Output the [x, y] coordinate of the center of the cell containing the given text.  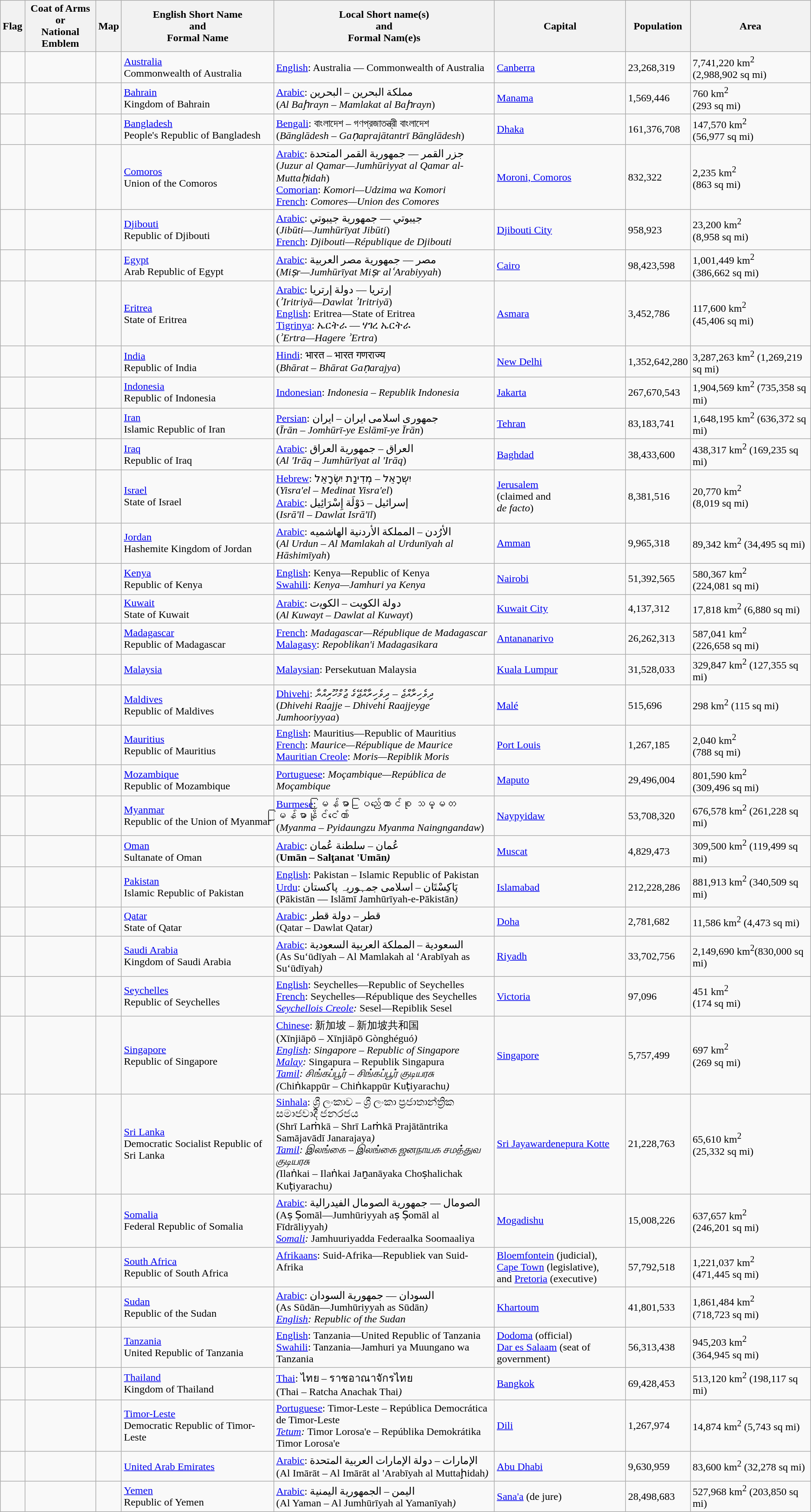
697 km2(269 sq mi) [750, 1055]
451 km2(174 sq mi) [750, 996]
Victoria [560, 996]
Dili [560, 1425]
Arabic: إرتريا — دولة إرتريا(ʾIritriyā—Dawlat ʾIritriyā)English: Eritrea—State of EritreaTigrinya: ኤርትራ — ሃገረ ኤርትራ(ʾErtra—Hagere ʾErtra) [384, 313]
Arabic: الصومال — جمهورية الصومال الفيدرالية(Aṣ Ṣomāl—Jumhūriyyah aṣ Ṣomāl al Fīdrāliyyah)Somali: Jamhuuriyadda Federaalka Soomaaliya [384, 1221]
Arabic: دولة الكويت – اﻟﻜﻮﻳت(Al Kuwayt – Dawlat al Kuwayt) [384, 609]
Islamabad [560, 887]
267,670,543 [658, 393]
Area [750, 26]
Timor-LesteDemocratic Republic of Timor-Leste [198, 1425]
United Arab Emirates [198, 1466]
Khartoum [560, 1307]
DjiboutiRepublic of Djibouti [198, 230]
Arabic: قطر – دولة قطر(Qatar – Dawlat Qatar) [384, 921]
Arabic: مملكة البحرين – البحرين(Al Baḩrayn – Mamlakat al Baḩrayn) [384, 98]
28,498,683 [658, 1496]
21,228,763 [658, 1144]
MauritiusRepublic of Mauritius [198, 745]
3,287,263 km2 (1,269,219 sq mi) [750, 362]
Arabic: السودان — جمهورية السودان(As Sūdān—Jumhūriyyah as Sūdān)English: Republic of the Sudan [384, 1307]
Kuala Lumpur [560, 670]
Manama [560, 98]
1,904,569 km2 (735,358 sq mi) [750, 393]
51,392,565 [658, 579]
29,496,004 [658, 780]
BahrainKingdom of Bahrain [198, 98]
English: Australia — Commonwealth of Australia [384, 68]
Asmara [560, 313]
1,569,446 [658, 98]
Burmese: မြန်မာ – ပြည်ထောင်စု သမ္မတ မြန်မာနိုင်ငံတော်(Myanma – Pyidaungzu Myanma Naingngandaw) [384, 816]
Coat of Armsor National Emblem [60, 26]
Jakarta [560, 393]
Nairobi [560, 579]
Afrikaans: Suid-Afrika—Republiek van Suid-Afrika [384, 1267]
438,317 km2 (169,235 sq mi) [750, 455]
637,657 km2(246,201 sq mi) [750, 1221]
MyanmarRepublic of the Union of Myanmar [198, 816]
Antananarivo [560, 639]
IndiaRepublic of India [198, 362]
309,500 km2 (119,499 sq mi) [750, 851]
Sana'a (de jure) [560, 1496]
801,590 km2(309,496 sq mi) [750, 780]
1,267,185 [658, 745]
IranIslamic Republic of Iran [198, 423]
Malaysian: Persekutuan Malaysia [384, 670]
Capital [560, 26]
147,570 km2(56,977 sq mi) [750, 129]
945,203 km2(364,945 sq mi) [750, 1347]
832,322 [658, 177]
Bloemfontein (judicial),Cape Town (legislative),and Pretoria (executive) [560, 1267]
2,235 km2(863 sq mi) [750, 177]
Indonesian: Indonesia – Republik Indonesia [384, 393]
AustraliaCommonwealth of Australia [198, 68]
IraqRepublic of Iraq [198, 455]
Kuwait City [560, 609]
8,381,516 [658, 496]
Hebrew: יִשְרָאֵל – מְדִינַת יִשְׂרָאֵל(Yisra'el – Medinat Yisra'el)Arabic: إسرائيل – دَوْلَة إِسْرَائِيل(Isrā'īl – Dawlat Isrā'īl) [384, 496]
Moroni, Comoros [560, 177]
1,861,484 km2(718,723 sq mi) [750, 1307]
Arabic: اﻷرُدن – المملكة الأردنية الهاشميه(Al Urdun – Al Mamlakah al Urdunīyah al Hāshimīyah) [384, 543]
MaldivesRepublic of Maldives [198, 705]
EritreaState of Eritrea [198, 313]
SeychellesRepublic of Seychelles [198, 996]
Sri LankaDemocratic Socialist Republic of Sri Lanka [198, 1144]
760 km2(293 sq mi) [750, 98]
15,008,226 [658, 1221]
Mogadishu [560, 1221]
65,610 km2(25,332 sq mi) [750, 1144]
2,781,682 [658, 921]
69,428,453 [658, 1384]
Arabic: مصر — جمهورية مصر العربية(Miṣr—Jumhūrīyat Miṣr alʿArabiyyah) [384, 265]
Tehran [560, 423]
BangladeshPeople's Republic of Bangladesh [198, 129]
298 km2 (115 sq mi) [750, 705]
329,847 km2 (127,355 sq mi) [750, 670]
3,452,786 [658, 313]
587,041 km2(226,658 sq mi) [750, 639]
9,965,318 [658, 543]
Amman [560, 543]
7,741,220 km2(2,988,902 sq mi) [750, 68]
SudanRepublic of the Sudan [198, 1307]
117,600 km2(45,406 sq mi) [750, 313]
Local Short name(s)andFormal Nam(e)s [384, 26]
PakistanIslamic Republic of Pakistan [198, 887]
YemenRepublic of Yemen [198, 1496]
Cairo [560, 265]
EgyptArab Republic of Egypt [198, 265]
4,137,312 [658, 609]
676,578 km2 (261,228 sq mi) [750, 816]
1,352,642,280 [658, 362]
Dodoma (official)Dar es Salaam (seat of government) [560, 1347]
English: Mauritius—Republic of MauritiusFrench: Maurice—République de MauriceMauritian Creole: Moris—Repiblik Moris [384, 745]
SingaporeRepublic of Singapore [198, 1055]
IndonesiaRepublic of Indonesia [198, 393]
1,221,037 km2(471,445 sq mi) [750, 1267]
English: Seychelles—Republic of SeychellesFrench: Seychelles—République des SeychellesSeychellois Creole: Sesel—Repiblik Sesel [384, 996]
23,200 km2(8,958 sq mi) [750, 230]
SomaliaFederal Republic of Somalia [198, 1221]
515,696 [658, 705]
57,792,518 [658, 1267]
Arabic: اﻹﻣﺎرات – دولة الإمارات العربية المتحدة(Al Imārāt – Al Imārāt al 'Arabīyah al Muttaḩidah) [384, 1466]
958,923 [658, 230]
11,586 km2 (4,473 sq mi) [750, 921]
Arabic: جيبوتي — جمهورية جيبوتي(Jibūti—Jumhūrīyat Jibūti)French: Djibouti—République de Djibouti [384, 230]
ComorosUnion of the Comoros [198, 177]
French: Madagascar—République de MadagascarMalagasy: Repoblikan'i Madagasikara [384, 639]
1,267,974 [658, 1425]
New Delhi [560, 362]
Malé [560, 705]
4,829,473 [658, 851]
41,801,533 [658, 1307]
OmanSultanate of Oman [198, 851]
IsraelState of Israel [198, 496]
Muscat [560, 851]
Arabic: السعودية – المملكة العربية السعودية(As Su‘ūdīyah – Al Mamlakah al ‘Arabīyah as Su‘ūdīyah) [384, 956]
Thai: ไทย – ราชอาณาจักรไทย(Thai – Ratcha Anachak Thai) [384, 1384]
161,376,708 [658, 129]
5,757,499 [658, 1055]
Baghdad [560, 455]
38,433,600 [658, 455]
Portuguese: Moçambique—República de Moçambique [384, 780]
89,342 km2 (34,495 sq mi) [750, 543]
1,001,449 km2(386,662 sq mi) [750, 265]
83,600 km2 (32,278 sq mi) [750, 1466]
Port Louis [560, 745]
881,913 km2 (340,509 sq mi) [750, 887]
Sri Jayawardenepura Kotte [560, 1144]
Canberra [560, 68]
56,313,438 [658, 1347]
Arabic: عُمان – سلطنة عُمان(Umān – Salţanat 'Umān) [384, 851]
Riyadh [560, 956]
9,630,959 [658, 1466]
53,708,320 [658, 816]
83,183,741 [658, 423]
Malaysia [198, 670]
QatarState of Qatar [198, 921]
31,528,033 [658, 670]
580,367 km2(224,081 sq mi) [750, 579]
527,968 km2 (203,850 sq mi) [750, 1496]
ThailandKingdom of Thailand [198, 1384]
English: Tanzania—United Republic of TanzaniaSwahili: Tanzania—Jamhuri ya Muungano wa Tanzania [384, 1347]
Saudi ArabiaKingdom of Saudi Arabia [198, 956]
33,702,756 [658, 956]
MadagascarRepublic of Madagascar [198, 639]
2,149,690 km2(830,000 sq mi) [750, 956]
Doha [560, 921]
212,228,286 [658, 887]
Population [658, 26]
South AfricaRepublic of South Africa [198, 1267]
English Short Nameand Formal Name [198, 26]
23,268,319 [658, 68]
Jerusalem(claimed andde facto) [560, 496]
English: Pakistan – Islamic Republic of PakistanUrdu: پَاکِسْتَان – اسلامی جمہوریہ پاکستان(Pākistān — Islāmī Jamhūrīyah-e-Pākistān) [384, 887]
Arabic: العراق – جمهورية العراق(Al 'Irāq – Jumhūrīyat al 'Irāq) [384, 455]
Arabic: اليمن – الجمهورية اليمنية(Al Yaman – Al Jumhūrīyah al Yamanīyah) [384, 1496]
MozambiqueRepublic of Mozambique [198, 780]
97,096 [658, 996]
Hindi: भारत – भारत गणराज्य(Bhārat – Bhārat Gaṇarajya) [384, 362]
513,120 km2 (198,117 sq mi) [750, 1384]
Persian: جمهوری اسلامی ایران – ایران(Īrān – Jomhūrī-ye Eslāmī-ye Īrān) [384, 423]
26,262,313 [658, 639]
Maputo [560, 780]
Naypyidaw [560, 816]
20,770 km2(8,019 sq mi) [750, 496]
Dhivehi: ދިވެހިރާއްޖެ – ދިވެހިރާއްޖޭގެ ޖުމްހޫރިއްޔާ(Dhivehi Raajje – Dhivehi Raajjeyge Jumhooriyyaa) [384, 705]
Bangkok [560, 1384]
Djibouti City [560, 230]
JordanHashemite Kingdom of Jordan [198, 543]
14,874 km2 (5,743 sq mi) [750, 1425]
KuwaitState of Kuwait [198, 609]
1,648,195 km2 (636,372 sq mi) [750, 423]
English: Kenya—Republic of KenyaSwahili: Kenya—Jamhuri ya Kenya [384, 579]
2,040 km2(788 sq mi) [750, 745]
KenyaRepublic of Kenya [198, 579]
Abu Dhabi [560, 1466]
98,423,598 [658, 265]
Portuguese: Timor-Leste – República Democrática de Timor-LesteTetum: Timor Lorosa'e – Repúblika Demokrátika Timor Lorosa'e [384, 1425]
TanzaniaUnited Republic of Tanzania [198, 1347]
Bengali: বাংলাদেশ – গণপ্রজাতন্ত্রী বাংলাদেশ(Bānglādesh – Gaṇaprajātantrī Bānglādesh) [384, 129]
Map [108, 26]
Dhaka [560, 129]
Flag [13, 26]
Singapore [560, 1055]
17,818 km2 (6,880 sq mi) [750, 609]
